Determine the (x, y) coordinate at the center of the cell enclosing the given text.  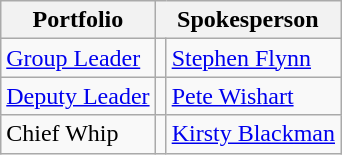
Portfolio (78, 20)
Stephen Flynn (253, 58)
Kirsty Blackman (253, 134)
Chief Whip (78, 134)
Spokesperson (248, 20)
Pete Wishart (253, 96)
Deputy Leader (78, 96)
Group Leader (78, 58)
